From the cell containing the given text, extract its center point as (x, y) coordinate. 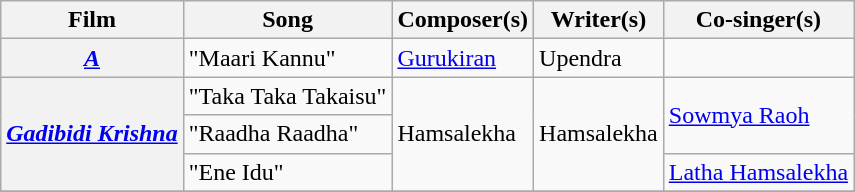
Writer(s) (599, 20)
Latha Hamsalekha (758, 172)
Co-singer(s) (758, 20)
Gadibidi Krishna (92, 134)
Gurukiran (463, 58)
"Maari Kannu" (288, 58)
"Taka Taka Takaisu" (288, 96)
Film (92, 20)
Upendra (599, 58)
A (92, 58)
Composer(s) (463, 20)
"Ene Idu" (288, 172)
Song (288, 20)
Sowmya Raoh (758, 115)
"Raadha Raadha" (288, 134)
